Detect which cell encompasses the target text, then output its [x, y] center coordinate. 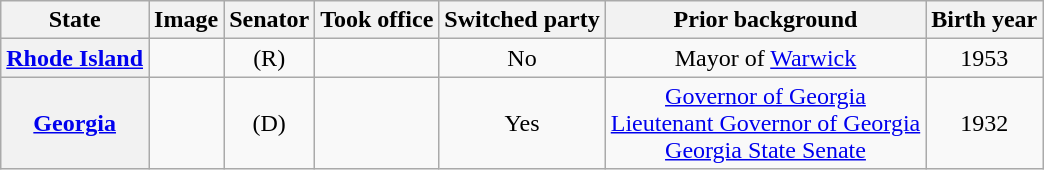
(R) [270, 58]
Image [186, 20]
Yes [522, 123]
Prior background [766, 20]
Governor of GeorgiaLieutenant Governor of GeorgiaGeorgia State Senate [766, 123]
Georgia [75, 123]
Senator [270, 20]
State [75, 20]
Switched party [522, 20]
Birth year [984, 20]
No [522, 58]
1953 [984, 58]
1932 [984, 123]
Took office [377, 20]
Mayor of Warwick [766, 58]
(D) [270, 123]
Rhode Island [75, 58]
